Provide the (x, y) coordinate of the cell's center where the given text is located.  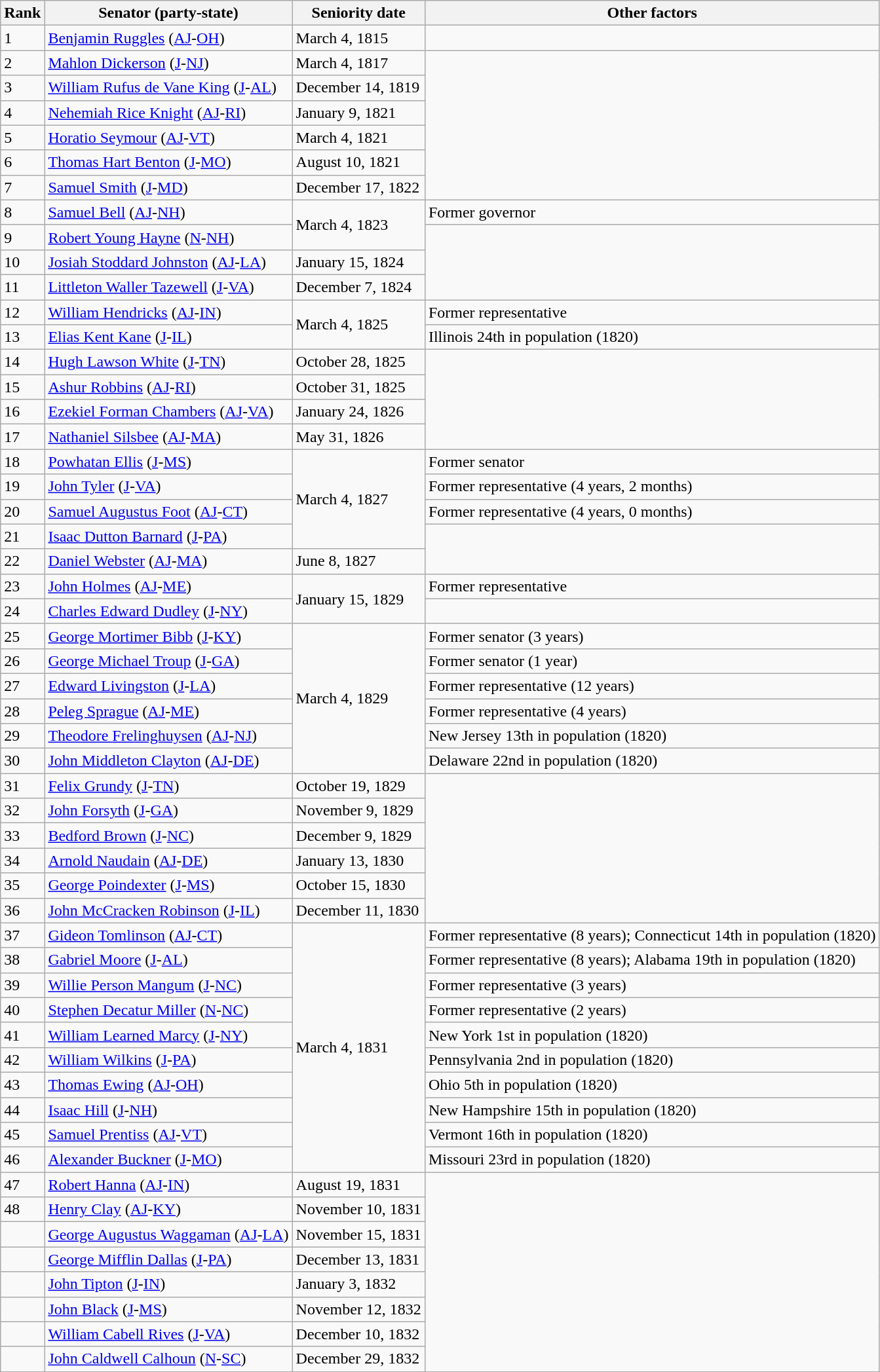
5 (22, 138)
Missouri 23rd in population (1820) (652, 1160)
Stephen Decatur Miller (N-NC) (168, 1010)
August 10, 1821 (358, 162)
John Tyler (J-VA) (168, 487)
Samuel Prentiss (AJ-VT) (168, 1135)
March 4, 1827 (358, 499)
16 (22, 412)
December 11, 1830 (358, 910)
26 (22, 661)
November 15, 1831 (358, 1234)
John Holmes (AJ-ME) (168, 586)
Illinois 24th in population (1820) (652, 337)
New Jersey 13th in population (1820) (652, 736)
June 8, 1827 (358, 561)
9 (22, 237)
32 (22, 811)
October 28, 1825 (358, 362)
34 (22, 861)
Senator (party-state) (168, 13)
January 24, 1826 (358, 412)
December 17, 1822 (358, 187)
20 (22, 511)
December 13, 1831 (358, 1259)
John McCracken Robinson (J-IL) (168, 910)
Robert Young Hayne (N-NH) (168, 237)
William Wilkins (J-PA) (168, 1060)
Former representative (3 years) (652, 985)
Former representative (12 years) (652, 686)
Daniel Webster (AJ-MA) (168, 561)
Pennsylvania 2nd in population (1820) (652, 1060)
November 12, 1832 (358, 1309)
Mahlon Dickerson (J-NJ) (168, 63)
33 (22, 836)
18 (22, 462)
January 13, 1830 (358, 861)
George Michael Troup (J-GA) (168, 661)
John Forsyth (J-GA) (168, 811)
January 15, 1829 (358, 599)
21 (22, 536)
25 (22, 636)
December 7, 1824 (358, 287)
35 (22, 885)
Josiah Stoddard Johnston (AJ-LA) (168, 262)
John Middleton Clayton (AJ-DE) (168, 761)
George Mifflin Dallas (J-PA) (168, 1259)
March 4, 1817 (358, 63)
John Black (J-MS) (168, 1309)
14 (22, 362)
Peleg Sprague (AJ-ME) (168, 711)
Henry Clay (AJ-KY) (168, 1210)
Robert Hanna (AJ-IN) (168, 1185)
William Cabell Rives (J-VA) (168, 1334)
Former senator (3 years) (652, 636)
Samuel Smith (J-MD) (168, 187)
12 (22, 312)
30 (22, 761)
46 (22, 1160)
October 31, 1825 (358, 387)
William Hendricks (AJ-IN) (168, 312)
August 19, 1831 (358, 1185)
March 4, 1831 (358, 1048)
Vermont 16th in population (1820) (652, 1135)
Ohio 5th in population (1820) (652, 1085)
October 19, 1829 (358, 786)
December 10, 1832 (358, 1334)
19 (22, 487)
Samuel Augustus Foot (AJ-CT) (168, 511)
March 4, 1821 (358, 138)
31 (22, 786)
Former representative (4 years) (652, 711)
Bedford Brown (J-NC) (168, 836)
March 4, 1825 (358, 325)
Theodore Frelinghuysen (AJ-NJ) (168, 736)
March 4, 1815 (358, 38)
May 31, 1826 (358, 437)
Former senator (1 year) (652, 661)
15 (22, 387)
November 9, 1829 (358, 811)
29 (22, 736)
William Rufus de Vane King (J-AL) (168, 88)
40 (22, 1010)
Powhatan Ellis (J-MS) (168, 462)
George Poindexter (J-MS) (168, 885)
Thomas Hart Benton (J-MO) (168, 162)
Willie Person Mangum (J-NC) (168, 985)
23 (22, 586)
48 (22, 1210)
Other factors (652, 13)
Isaac Dutton Barnard (J-PA) (168, 536)
Arnold Naudain (AJ-DE) (168, 861)
New Hampshire 15th in population (1820) (652, 1110)
28 (22, 711)
43 (22, 1085)
Former representative (2 years) (652, 1010)
41 (22, 1035)
Elias Kent Kane (J-IL) (168, 337)
December 29, 1832 (358, 1359)
Samuel Bell (AJ-NH) (168, 212)
Delaware 22nd in population (1820) (652, 761)
John Caldwell Calhoun (N-SC) (168, 1359)
7 (22, 187)
47 (22, 1185)
Charles Edward Dudley (J-NY) (168, 611)
Horatio Seymour (AJ-VT) (168, 138)
Former representative (4 years, 2 months) (652, 487)
January 3, 1832 (358, 1284)
13 (22, 337)
37 (22, 935)
22 (22, 561)
11 (22, 287)
6 (22, 162)
17 (22, 437)
December 14, 1819 (358, 88)
March 4, 1823 (358, 225)
38 (22, 960)
Former senator (652, 462)
New York 1st in population (1820) (652, 1035)
December 9, 1829 (358, 836)
Isaac Hill (J-NH) (168, 1110)
2 (22, 63)
October 15, 1830 (358, 885)
Seniority date (358, 13)
4 (22, 113)
Alexander Buckner (J-MO) (168, 1160)
November 10, 1831 (358, 1210)
Nehemiah Rice Knight (AJ-RI) (168, 113)
8 (22, 212)
January 15, 1824 (358, 262)
March 4, 1829 (358, 698)
10 (22, 262)
Thomas Ewing (AJ-OH) (168, 1085)
George Augustus Waggaman (AJ-LA) (168, 1234)
Edward Livingston (J-LA) (168, 686)
39 (22, 985)
Benjamin Ruggles (AJ-OH) (168, 38)
Ashur Robbins (AJ-RI) (168, 387)
Gideon Tomlinson (AJ-CT) (168, 935)
45 (22, 1135)
3 (22, 88)
Gabriel Moore (J-AL) (168, 960)
Former representative (4 years, 0 months) (652, 511)
Former representative (8 years); Connecticut 14th in population (1820) (652, 935)
Felix Grundy (J-TN) (168, 786)
24 (22, 611)
Rank (22, 13)
44 (22, 1110)
Former representative (8 years); Alabama 19th in population (1820) (652, 960)
Nathaniel Silsbee (AJ-MA) (168, 437)
1 (22, 38)
William Learned Marcy (J-NY) (168, 1035)
27 (22, 686)
Former governor (652, 212)
Ezekiel Forman Chambers (AJ-VA) (168, 412)
36 (22, 910)
George Mortimer Bibb (J-KY) (168, 636)
John Tipton (J-IN) (168, 1284)
Hugh Lawson White (J-TN) (168, 362)
January 9, 1821 (358, 113)
42 (22, 1060)
Littleton Waller Tazewell (J-VA) (168, 287)
